Identify which cell holds the provided text, then report its (x, y) central coordinate. 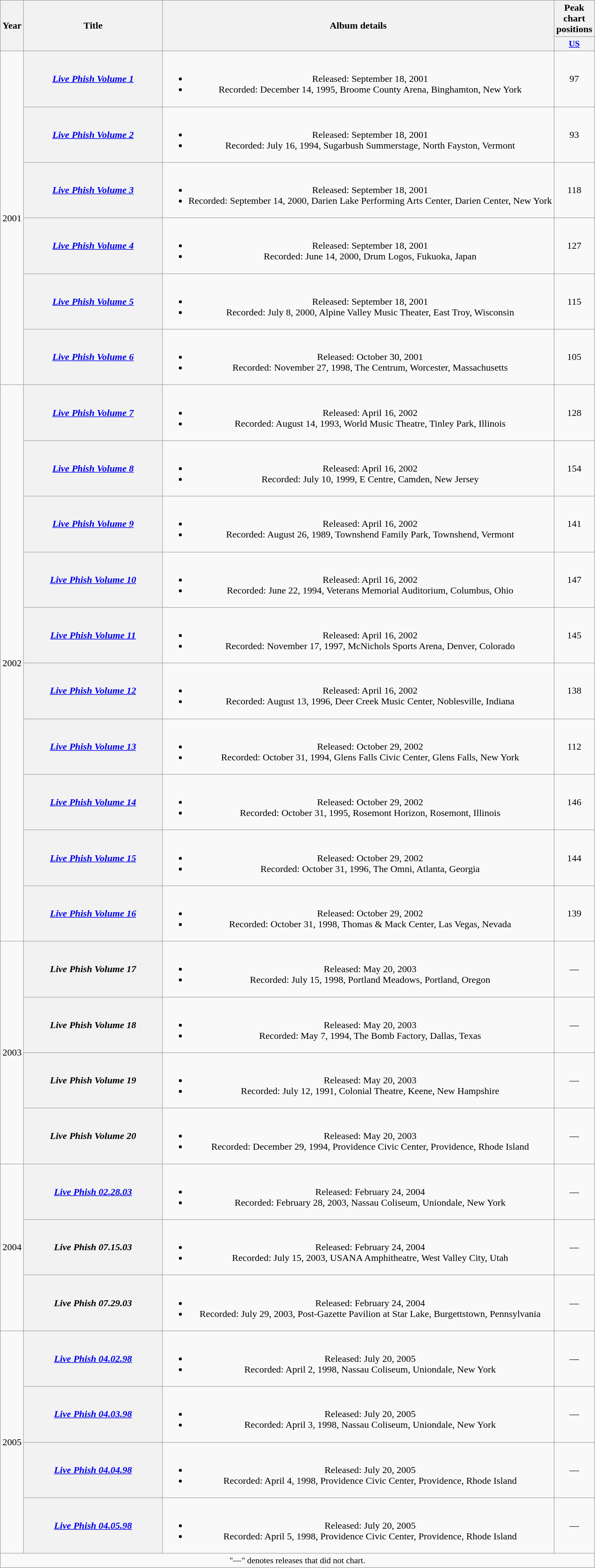
Live Phish Volume 7 (93, 413)
154 (574, 468)
Live Phish Volume 4 (93, 246)
Live Phish Volume 13 (93, 746)
Released: February 24, 2004Recorded: July 15, 2003, USANA Amphitheatre, West Valley City, Utah (358, 1247)
2002 (12, 663)
Released: February 24, 2004Recorded: July 29, 2003, Post-Gazette Pavilion at Star Lake, Burgettstown, Pennsylvania (358, 1303)
93 (574, 134)
Live Phish Volume 6 (93, 357)
Live Phish 04.04.98 (93, 1470)
Live Phish Volume 9 (93, 524)
Released: April 16, 2002Recorded: June 22, 1994, Veterans Memorial Auditorium, Columbus, Ohio (358, 580)
144 (574, 858)
Live Phish 04.05.98 (93, 1525)
147 (574, 580)
138 (574, 691)
Released: October 30, 2001Recorded: November 27, 1998, The Centrum, Worcester, Massachusetts (358, 357)
Released: April 16, 2002Recorded: November 17, 1997, McNichols Sports Arena, Denver, Colorado (358, 635)
Live Phish 07.29.03 (93, 1303)
Live Phish Volume 3 (93, 190)
Live Phish Volume 5 (93, 302)
Released: July 20, 2005Recorded: April 5, 1998, Providence Civic Center, Providence, Rhode Island (358, 1525)
Released: May 20, 2003Recorded: December 29, 1994, Providence Civic Center, Providence, Rhode Island (358, 1136)
Released: July 20, 2005Recorded: April 4, 1998, Providence Civic Center, Providence, Rhode Island (358, 1470)
Released: April 16, 2002Recorded: August 13, 1996, Deer Creek Music Center, Noblesville, Indiana (358, 691)
Live Phish Volume 10 (93, 580)
Released: April 16, 2002Recorded: August 26, 1989, Townshend Family Park, Townshend, Vermont (358, 524)
Released: September 18, 2001Recorded: July 16, 1994, Sugarbush Summerstage, North Fayston, Vermont (358, 134)
2003 (12, 1052)
Peak chart positions (574, 19)
Released: September 18, 2001Recorded: July 8, 2000, Alpine Valley Music Theater, East Troy, Wisconsin (358, 302)
127 (574, 246)
Released: October 29, 2002Recorded: October 31, 1998, Thomas & Mack Center, Las Vegas, Nevada (358, 913)
Live Phish Volume 18 (93, 1025)
Live Phish Volume 2 (93, 134)
146 (574, 802)
2001 (12, 218)
Released: September 18, 2001Recorded: June 14, 2000, Drum Logos, Fukuoka, Japan (358, 246)
2005 (12, 1442)
112 (574, 746)
Live Phish Volume 14 (93, 802)
97 (574, 79)
Live Phish 02.28.03 (93, 1192)
Live Phish Volume 15 (93, 858)
Released: July 20, 2005Recorded: April 2, 1998, Nassau Coliseum, Uniondale, New York (358, 1359)
"—" denotes releases that did not chart. (297, 1560)
128 (574, 413)
Live Phish Volume 17 (93, 969)
Live Phish 07.15.03 (93, 1247)
2004 (12, 1247)
Live Phish 04.03.98 (93, 1414)
Released: April 16, 2002Recorded: August 14, 1993, World Music Theatre, Tinley Park, Illinois (358, 413)
Album details (358, 26)
Title (93, 26)
145 (574, 635)
Released: July 20, 2005Recorded: April 3, 1998, Nassau Coliseum, Uniondale, New York (358, 1414)
115 (574, 302)
Released: May 20, 2003Recorded: May 7, 1994, The Bomb Factory, Dallas, Texas (358, 1025)
118 (574, 190)
Live Phish Volume 12 (93, 691)
Released: April 16, 2002Recorded: July 10, 1999, E Centre, Camden, New Jersey (358, 468)
Live Phish 04.02.98 (93, 1359)
Released: October 29, 2002Recorded: October 31, 1996, The Omni, Atlanta, Georgia (358, 858)
Live Phish Volume 16 (93, 913)
Released: October 29, 2002Recorded: October 31, 1995, Rosemont Horizon, Rosemont, Illinois (358, 802)
141 (574, 524)
Released: October 29, 2002Recorded: October 31, 1994, Glens Falls Civic Center, Glens Falls, New York (358, 746)
Year (12, 26)
105 (574, 357)
Released: February 24, 2004Recorded: February 28, 2003, Nassau Coliseum, Uniondale, New York (358, 1192)
Live Phish Volume 20 (93, 1136)
Released: September 18, 2001Recorded: December 14, 1995, Broome County Arena, Binghamton, New York (358, 79)
US (574, 44)
Released: May 20, 2003Recorded: July 12, 1991, Colonial Theatre, Keene, New Hampshire (358, 1081)
Released: September 18, 2001Recorded: September 14, 2000, Darien Lake Performing Arts Center, Darien Center, New York (358, 190)
Live Phish Volume 8 (93, 468)
Live Phish Volume 19 (93, 1081)
139 (574, 913)
Released: May 20, 2003Recorded: July 15, 1998, Portland Meadows, Portland, Oregon (358, 969)
Live Phish Volume 1 (93, 79)
Live Phish Volume 11 (93, 635)
